Pinpoint the cell where the given text exists, returning its [x, y] midpoint coordinate. 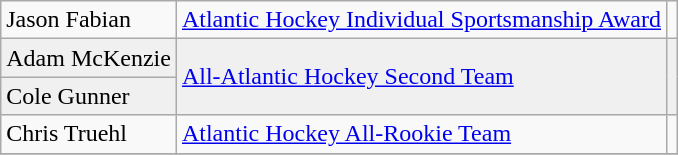
All-Atlantic Hockey Second Team [421, 77]
Jason Fabian [89, 20]
Chris Truehl [89, 134]
Atlantic Hockey Individual Sportsmanship Award [421, 20]
Cole Gunner [89, 96]
Adam McKenzie [89, 58]
Atlantic Hockey All-Rookie Team [421, 134]
